Search for the cell housing the specified text and yield its [x, y] center coordinate. 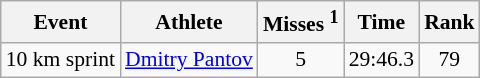
Time [382, 22]
29:46.3 [382, 60]
Rank [450, 22]
Dmitry Pantov [189, 60]
Misses 1 [301, 22]
79 [450, 60]
Athlete [189, 22]
10 km sprint [60, 60]
5 [301, 60]
Event [60, 22]
